Scan for the cell matching the given text and deliver its [x, y] coordinate at center. 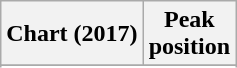
Chart (2017) [72, 34]
Peakposition [189, 34]
